Search for the cell housing the specified text and yield its [X, Y] center coordinate. 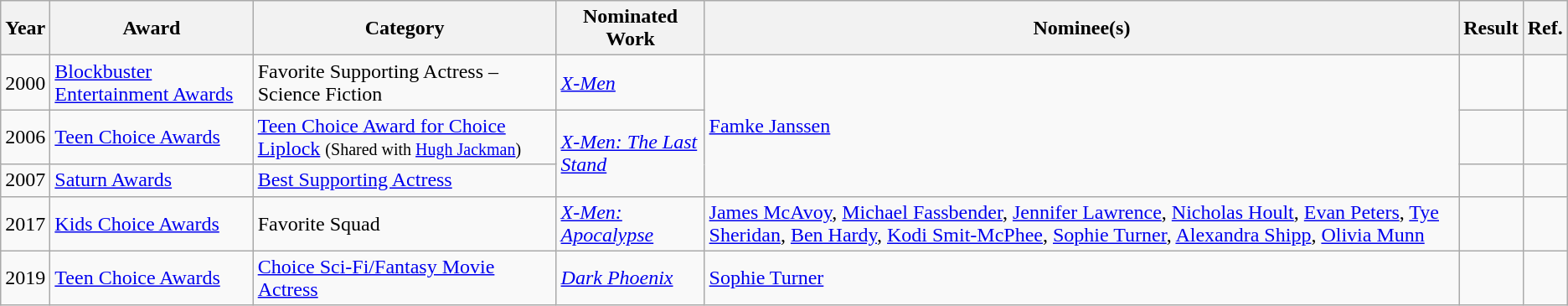
Saturn Awards [152, 180]
Sophie Turner [1082, 278]
Award [152, 29]
Result [1491, 29]
X-Men: Apocalypse [630, 223]
2017 [25, 223]
Blockbuster Entertainment Awards [152, 82]
Teen Choice Award for Choice Liplock (Shared with Hugh Jackman) [405, 137]
X-Men: The Last Stand [630, 153]
Nominated Work [630, 29]
X-Men [630, 82]
2019 [25, 278]
Year [25, 29]
2007 [25, 180]
Nominee(s) [1082, 29]
Category [405, 29]
2006 [25, 137]
Favorite Supporting Actress – Science Fiction [405, 82]
2000 [25, 82]
Favorite Squad [405, 223]
Dark Phoenix [630, 278]
Famke Janssen [1082, 126]
Choice Sci-Fi/Fantasy Movie Actress [405, 278]
Ref. [1545, 29]
Best Supporting Actress [405, 180]
Kids Choice Awards [152, 223]
